Identify which cell holds the provided text, then report its [x, y] central coordinate. 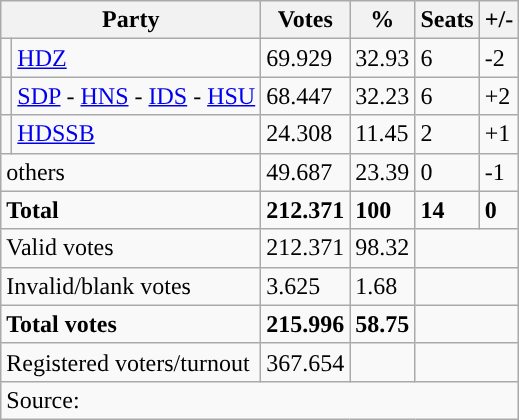
32.23 [382, 96]
Total votes [131, 324]
215.996 [306, 324]
98.32 [382, 248]
Registered voters/turnout [131, 362]
Total [131, 210]
1.68 [382, 286]
+/- [498, 20]
+2 [498, 96]
Invalid/blank votes [131, 286]
58.75 [382, 324]
others [131, 172]
Party [131, 20]
2 [447, 134]
100 [382, 210]
SDP - HNS - IDS - HSU [136, 96]
3.625 [306, 286]
23.39 [382, 172]
14 [447, 210]
% [382, 20]
49.687 [306, 172]
Valid votes [131, 248]
32.93 [382, 58]
-1 [498, 172]
Votes [306, 20]
24.308 [306, 134]
HDZ [136, 58]
68.447 [306, 96]
+1 [498, 134]
367.654 [306, 362]
Seats [447, 20]
HDSSB [136, 134]
-2 [498, 58]
11.45 [382, 134]
69.929 [306, 58]
Source: [260, 400]
